Provide the [x, y] coordinate of the cell's center where the given text is located.  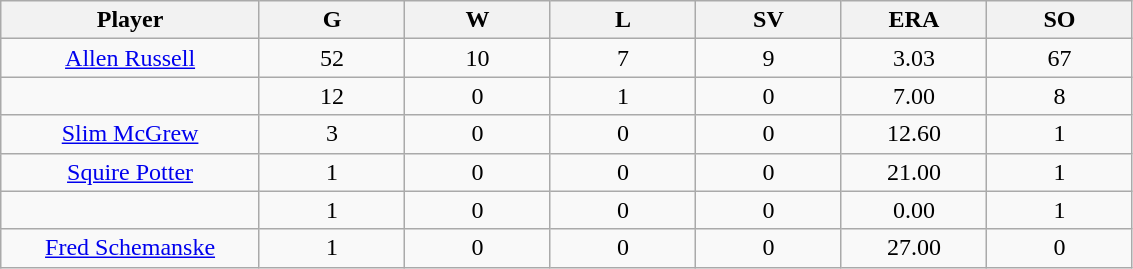
Squire Potter [130, 172]
21.00 [914, 172]
L [622, 20]
SV [768, 20]
W [478, 20]
67 [1060, 58]
12 [332, 96]
Fred Schemanske [130, 248]
ERA [914, 20]
9 [768, 58]
Slim McGrew [130, 134]
3 [332, 134]
Player [130, 20]
G [332, 20]
7 [622, 58]
12.60 [914, 134]
7.00 [914, 96]
27.00 [914, 248]
8 [1060, 96]
3.03 [914, 58]
0.00 [914, 210]
10 [478, 58]
SO [1060, 20]
Allen Russell [130, 58]
52 [332, 58]
